Output the (X, Y) coordinate of the center of the cell containing the given text.  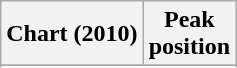
Chart (2010) (72, 34)
Peakposition (189, 34)
